For the text-containing cell, return its midpoint in [x, y] coordinate format. 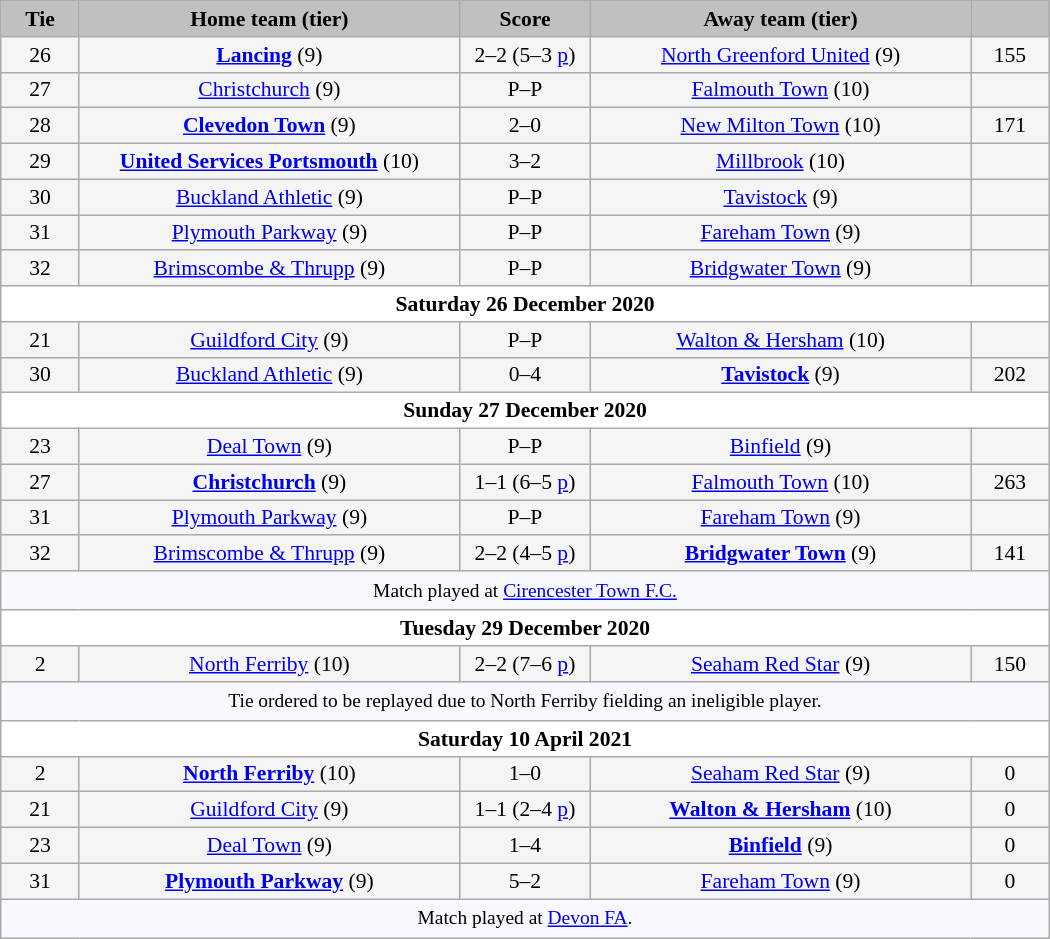
5–2 [524, 881]
141 [1010, 554]
155 [1010, 55]
150 [1010, 664]
Tie ordered to be replayed due to North Ferriby fielding an ineligible player. [525, 702]
202 [1010, 375]
1–0 [524, 774]
0–4 [524, 375]
Saturday 26 December 2020 [525, 304]
Away team (tier) [781, 19]
United Services Portsmouth (10) [269, 162]
North Greenford United (9) [781, 55]
3–2 [524, 162]
New Milton Town (10) [781, 126]
2–2 (5–3 p) [524, 55]
Home team (tier) [269, 19]
2–2 (7–6 p) [524, 664]
Clevedon Town (9) [269, 126]
Tuesday 29 December 2020 [525, 628]
Match played at Cirencester Town F.C. [525, 590]
171 [1010, 126]
2–0 [524, 126]
1–4 [524, 846]
26 [40, 55]
263 [1010, 482]
28 [40, 126]
Match played at Devon FA. [525, 918]
Tie [40, 19]
Millbrook (10) [781, 162]
Score [524, 19]
Lancing (9) [269, 55]
2–2 (4–5 p) [524, 554]
1–1 (6–5 p) [524, 482]
29 [40, 162]
Saturday 10 April 2021 [525, 739]
Sunday 27 December 2020 [525, 411]
1–1 (2–4 p) [524, 810]
